Identify which cell holds the provided text, then report its [X, Y] central coordinate. 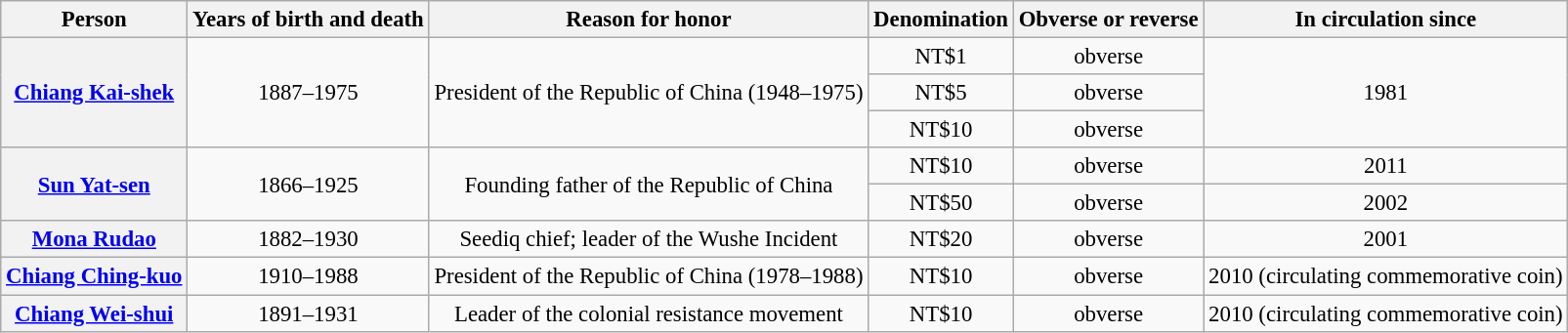
NT$50 [942, 203]
1981 [1385, 94]
Years of birth and death [309, 20]
Leader of the colonial resistance movement [649, 313]
NT$1 [942, 57]
Chiang Kai-shek [94, 94]
Founding father of the Republic of China [649, 184]
Mona Rudao [94, 239]
Reason for honor [649, 20]
NT$20 [942, 239]
In circulation since [1385, 20]
President of the Republic of China (1978–1988) [649, 276]
1882–1930 [309, 239]
Chiang Wei-shui [94, 313]
Sun Yat-sen [94, 184]
Seediq chief; leader of the Wushe Incident [649, 239]
Obverse or reverse [1108, 20]
2002 [1385, 203]
1910–1988 [309, 276]
Denomination [942, 20]
Person [94, 20]
1887–1975 [309, 94]
Chiang Ching-kuo [94, 276]
1891–1931 [309, 313]
President of the Republic of China (1948–1975) [649, 94]
NT$5 [942, 93]
1866–1925 [309, 184]
2001 [1385, 239]
2011 [1385, 166]
